Search for the cell housing the specified text and yield its (X, Y) center coordinate. 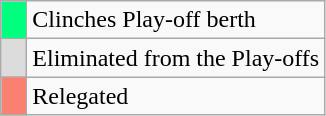
Clinches Play-off berth (176, 20)
Eliminated from the Play-offs (176, 58)
Relegated (176, 96)
